Pinpoint the cell where the given text exists, returning its [x, y] midpoint coordinate. 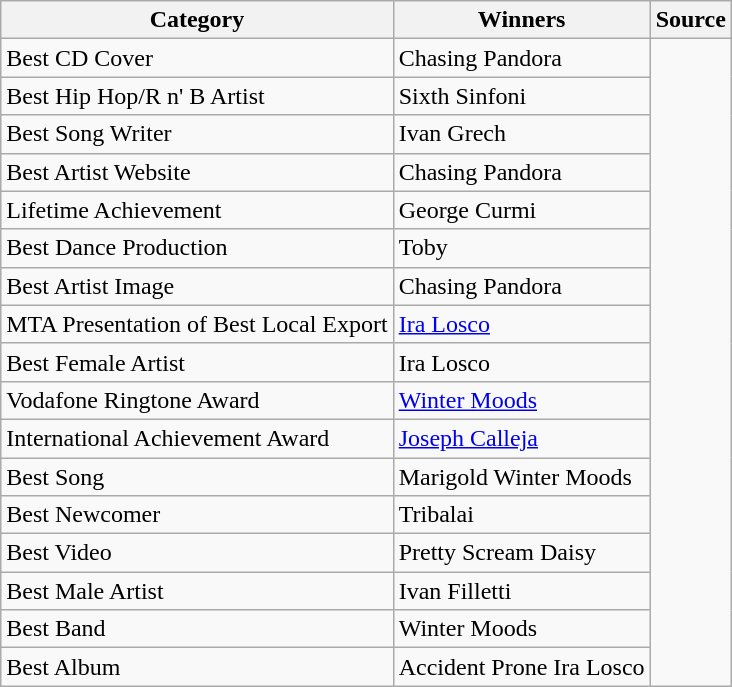
George Curmi [522, 210]
Ivan Filletti [522, 591]
Source [690, 20]
Best Newcomer [197, 515]
Sixth Sinfoni [522, 96]
Tribalai [522, 515]
Joseph Calleja [522, 438]
International Achievement Award [197, 438]
Lifetime Achievement [197, 210]
Marigold Winter Moods [522, 477]
Best Female Artist [197, 362]
Winners [522, 20]
Pretty Scream Daisy [522, 553]
Best Video [197, 553]
Best Album [197, 667]
Best Dance Production [197, 248]
Best Band [197, 629]
MTA Presentation of Best Local Export [197, 324]
Best Artist Website [197, 172]
Best CD Cover [197, 58]
Best Male Artist [197, 591]
Ivan Grech [522, 134]
Best Artist Image [197, 286]
Best Song Writer [197, 134]
Toby [522, 248]
Category [197, 20]
Best Song [197, 477]
Best Hip Hop/R n' B Artist [197, 96]
Vodafone Ringtone Award [197, 400]
Accident Prone Ira Losco [522, 667]
